Extract the [x, y] coordinate from the center of the cell holding the provided text.  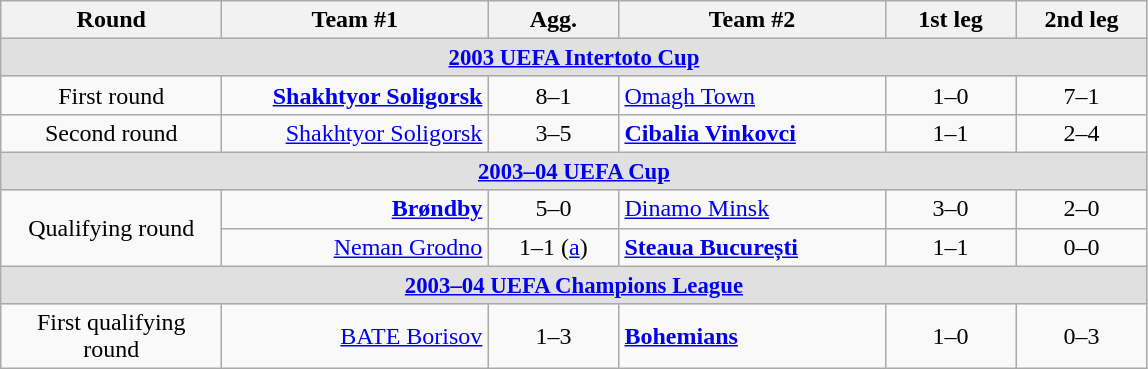
Team #1 [355, 20]
2003–04 UEFA Cup [574, 172]
Bohemians [752, 336]
Dinamo Minsk [752, 209]
0–0 [1082, 247]
Second round [112, 133]
3–5 [554, 133]
Cibalia Vinkovci [752, 133]
First round [112, 95]
BATE Borisov [355, 336]
Round [112, 20]
2–4 [1082, 133]
2003 UEFA Intertoto Cup [574, 58]
5–0 [554, 209]
First qualifying round [112, 336]
3–0 [950, 209]
1st leg [950, 20]
2003–04 UEFA Champions League [574, 285]
Omagh Town [752, 95]
1–3 [554, 336]
Steaua București [752, 247]
7–1 [1082, 95]
Qualifying round [112, 228]
8–1 [554, 95]
2nd leg [1082, 20]
Agg. [554, 20]
Team #2 [752, 20]
2–0 [1082, 209]
Neman Grodno [355, 247]
1–1 (a) [554, 247]
0–3 [1082, 336]
Brøndby [355, 209]
